Extract the [X, Y] coordinate from the center of the cell holding the provided text.  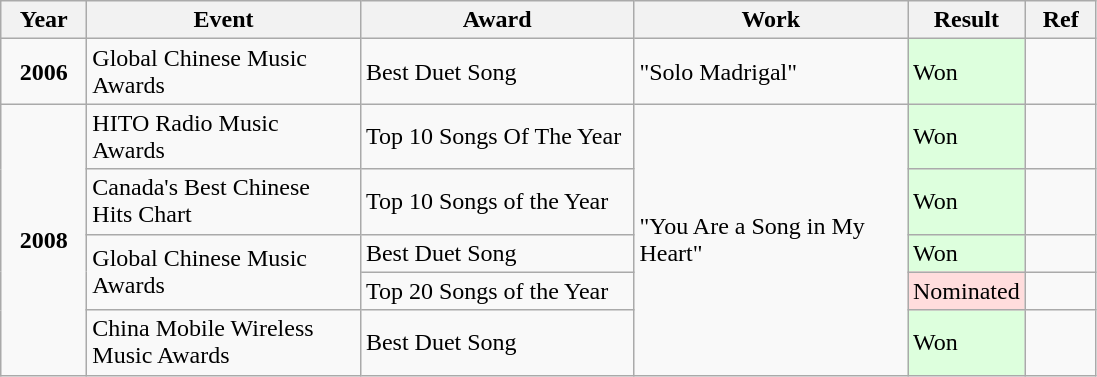
Result [967, 20]
Award [497, 20]
China Mobile Wireless Music Awards [224, 342]
"You Are a Song in My Heart" [771, 240]
Top 10 Songs of the Year [497, 202]
Work [771, 20]
Year [44, 20]
Canada's Best Chinese Hits Chart [224, 202]
2008 [44, 240]
"Solo Madrigal" [771, 72]
Ref [1060, 20]
Top 20 Songs of the Year [497, 291]
Event [224, 20]
Nominated [967, 291]
Top 10 Songs Of The Year [497, 136]
HITO Radio Music Awards [224, 136]
2006 [44, 72]
